From the cell containing the given text, extract its center point as (X, Y) coordinate. 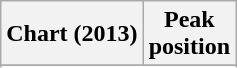
Peakposition (189, 34)
Chart (2013) (72, 34)
